Pinpoint the cell where the given text exists, returning its [X, Y] midpoint coordinate. 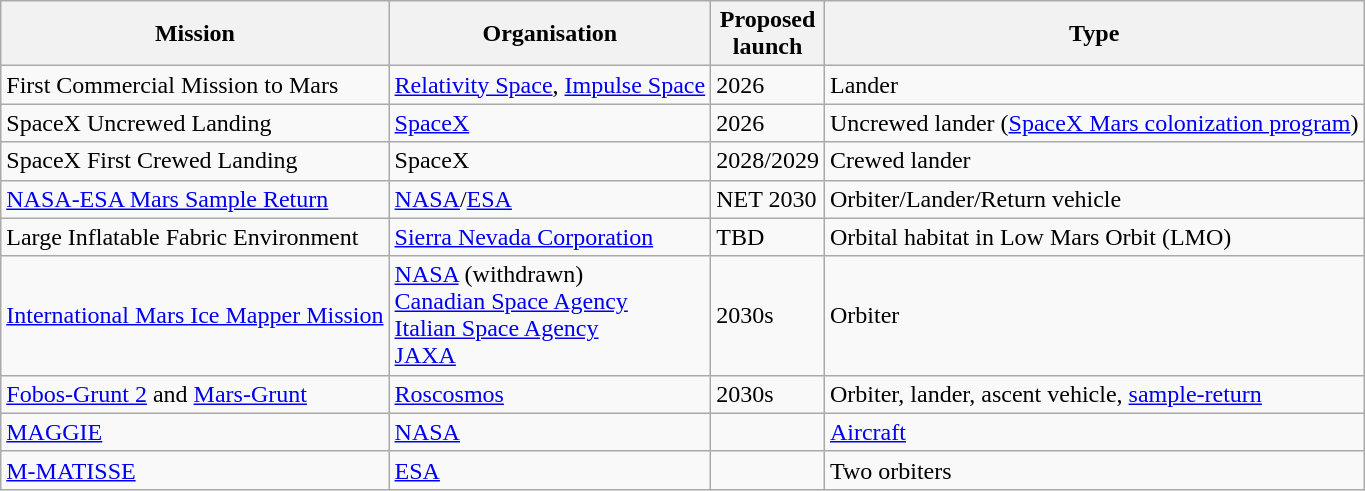
SpaceX First Crewed Landing [195, 161]
First Commercial Mission to Mars [195, 85]
MAGGIE [195, 432]
Relativity Space, Impulse Space [550, 85]
ESA [550, 470]
Aircraft [1094, 432]
NASA (withdrawn)Canadian Space AgencyItalian Space Agency JAXA [550, 316]
Organisation [550, 34]
SpaceX Uncrewed Landing [195, 123]
NASA/ESA [550, 199]
Lander [1094, 85]
Fobos-Grunt 2 and Mars-Grunt [195, 394]
TBD [768, 237]
Sierra Nevada Corporation [550, 237]
Orbiter, lander, ascent vehicle, sample-return [1094, 394]
Mission [195, 34]
Uncrewed lander (SpaceX Mars colonization program) [1094, 123]
Two orbiters [1094, 470]
Proposedlaunch [768, 34]
International Mars Ice Mapper Mission [195, 316]
2028/2029 [768, 161]
Orbiter/Lander/Return vehicle [1094, 199]
Orbiter [1094, 316]
NASA [550, 432]
NET 2030 [768, 199]
Large Inflatable Fabric Environment [195, 237]
NASA-ESA Mars Sample Return [195, 199]
Crewed lander [1094, 161]
Roscosmos [550, 394]
Type [1094, 34]
Orbital habitat in Low Mars Orbit (LMO) [1094, 237]
M-MATISSE [195, 470]
